From the cell containing the given text, extract its center point as [x, y] coordinate. 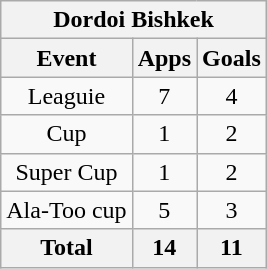
14 [164, 248]
Dordoi Bishkek [134, 20]
Cup [66, 134]
5 [164, 210]
Super Cup [66, 172]
Goals [232, 58]
Leaguie [66, 96]
4 [232, 96]
Event [66, 58]
3 [232, 210]
11 [232, 248]
7 [164, 96]
Ala-Too cup [66, 210]
Apps [164, 58]
Total [66, 248]
